Return [X, Y] of the center of cell containing provided text 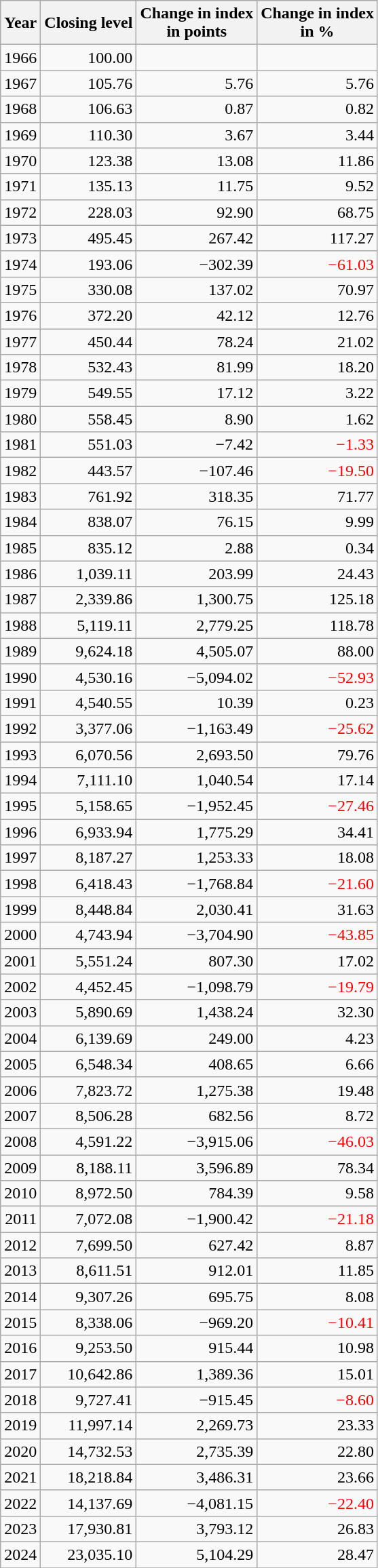
330.08 [88, 290]
6.66 [318, 1064]
26.83 [318, 1529]
71.77 [318, 496]
−22.40 [318, 1503]
1,275.38 [197, 1090]
912.01 [197, 1271]
9,307.26 [88, 1297]
−43.85 [318, 935]
7,111.10 [88, 781]
76.15 [197, 522]
−1,098.79 [197, 987]
4.23 [318, 1038]
1987 [20, 600]
9,727.41 [88, 1400]
1,253.33 [197, 858]
5,158.65 [88, 806]
193.06 [88, 264]
8,188.11 [88, 1167]
11,997.14 [88, 1426]
3,793.12 [197, 1529]
2017 [20, 1374]
1982 [20, 471]
Year [20, 23]
1976 [20, 315]
Change in indexin % [318, 23]
1.62 [318, 419]
9,253.50 [88, 1348]
5,890.69 [88, 1013]
4,452.45 [88, 987]
1985 [20, 548]
−19.79 [318, 987]
1997 [20, 858]
−1,163.49 [197, 728]
1994 [20, 781]
15.01 [318, 1374]
1968 [20, 109]
1996 [20, 832]
0.87 [197, 109]
−4,081.15 [197, 1503]
−25.62 [318, 728]
1966 [20, 58]
−46.03 [318, 1141]
−21.18 [318, 1219]
100.00 [88, 58]
8,611.51 [88, 1271]
2.88 [197, 548]
6,418.43 [88, 884]
21.02 [318, 341]
1983 [20, 496]
7,823.72 [88, 1090]
1984 [20, 522]
23.33 [318, 1426]
495.45 [88, 238]
2,269.73 [197, 1426]
1998 [20, 884]
835.12 [88, 548]
137.02 [197, 290]
42.12 [197, 315]
1980 [20, 419]
2012 [20, 1245]
3.22 [318, 393]
28.47 [318, 1554]
7,072.08 [88, 1219]
14,732.53 [88, 1451]
34.41 [318, 832]
78.34 [318, 1167]
22.80 [318, 1451]
1991 [20, 703]
784.39 [197, 1194]
12.76 [318, 315]
1981 [20, 445]
−1,900.42 [197, 1219]
2001 [20, 961]
3.67 [197, 135]
8,448.84 [88, 909]
8.08 [318, 1297]
695.75 [197, 1297]
3,377.06 [88, 728]
2014 [20, 1297]
8.90 [197, 419]
2,339.86 [88, 600]
−19.50 [318, 471]
682.56 [197, 1116]
Closing level [88, 23]
−5,094.02 [197, 677]
1969 [20, 135]
4,540.55 [88, 703]
17,930.81 [88, 1529]
558.45 [88, 419]
23.66 [318, 1477]
70.97 [318, 290]
10,642.86 [88, 1374]
1993 [20, 755]
17.14 [318, 781]
1972 [20, 212]
627.42 [197, 1245]
105.76 [88, 83]
92.90 [197, 212]
1971 [20, 187]
203.99 [197, 574]
17.02 [318, 961]
443.57 [88, 471]
249.00 [197, 1038]
9.99 [318, 522]
1970 [20, 161]
549.55 [88, 393]
1979 [20, 393]
8,506.28 [88, 1116]
6,548.34 [88, 1064]
2022 [20, 1503]
−969.20 [197, 1322]
24.43 [318, 574]
1,040.54 [197, 781]
4,591.22 [88, 1141]
2020 [20, 1451]
−1.33 [318, 445]
8,972.50 [88, 1194]
2,693.50 [197, 755]
1986 [20, 574]
8.87 [318, 1245]
−3,704.90 [197, 935]
5,551.24 [88, 961]
5,119.11 [88, 625]
4,743.94 [88, 935]
2,030.41 [197, 909]
2008 [20, 1141]
2,735.39 [197, 1451]
9,624.18 [88, 651]
1,300.75 [197, 600]
2023 [20, 1529]
1989 [20, 651]
−27.46 [318, 806]
19.48 [318, 1090]
17.12 [197, 393]
267.42 [197, 238]
2009 [20, 1167]
−107.46 [197, 471]
761.92 [88, 496]
838.07 [88, 522]
11.86 [318, 161]
1974 [20, 264]
2016 [20, 1348]
450.44 [88, 341]
1,389.36 [197, 1374]
1999 [20, 909]
532.43 [88, 368]
0.82 [318, 109]
2010 [20, 1194]
18.20 [318, 368]
3,596.89 [197, 1167]
−10.41 [318, 1322]
2002 [20, 987]
1975 [20, 290]
−61.03 [318, 264]
−1,768.84 [197, 884]
1977 [20, 341]
1,438.24 [197, 1013]
−302.39 [197, 264]
78.24 [197, 341]
1978 [20, 368]
4,505.07 [197, 651]
6,070.56 [88, 755]
915.44 [197, 1348]
118.78 [318, 625]
8,338.06 [88, 1322]
−915.45 [197, 1400]
372.20 [88, 315]
123.38 [88, 161]
13.08 [197, 161]
0.34 [318, 548]
9.52 [318, 187]
−1,952.45 [197, 806]
−52.93 [318, 677]
5,104.29 [197, 1554]
88.00 [318, 651]
2013 [20, 1271]
2006 [20, 1090]
1988 [20, 625]
−8.60 [318, 1400]
2019 [20, 1426]
18.08 [318, 858]
2015 [20, 1322]
1,039.11 [88, 574]
7,699.50 [88, 1245]
8,187.27 [88, 858]
14,137.69 [88, 1503]
11.85 [318, 1271]
2011 [20, 1219]
1992 [20, 728]
1967 [20, 83]
23,035.10 [88, 1554]
135.13 [88, 187]
8.72 [318, 1116]
106.63 [88, 109]
−21.60 [318, 884]
4,530.16 [88, 677]
68.75 [318, 212]
318.35 [197, 496]
2007 [20, 1116]
2018 [20, 1400]
Change in indexin points [197, 23]
2024 [20, 1554]
3,486.31 [197, 1477]
2005 [20, 1064]
9.58 [318, 1194]
32.30 [318, 1013]
228.03 [88, 212]
11.75 [197, 187]
1995 [20, 806]
2,779.25 [197, 625]
0.23 [318, 703]
1973 [20, 238]
6,933.94 [88, 832]
10.98 [318, 1348]
110.30 [88, 135]
1990 [20, 677]
125.18 [318, 600]
−3,915.06 [197, 1141]
10.39 [197, 703]
81.99 [197, 368]
408.65 [197, 1064]
551.03 [88, 445]
2000 [20, 935]
31.63 [318, 909]
6,139.69 [88, 1038]
2021 [20, 1477]
117.27 [318, 238]
18,218.84 [88, 1477]
2004 [20, 1038]
3.44 [318, 135]
−7.42 [197, 445]
79.76 [318, 755]
2003 [20, 1013]
1,775.29 [197, 832]
807.30 [197, 961]
